Locate the cell with the specified text and output its [x, y] center coordinate. 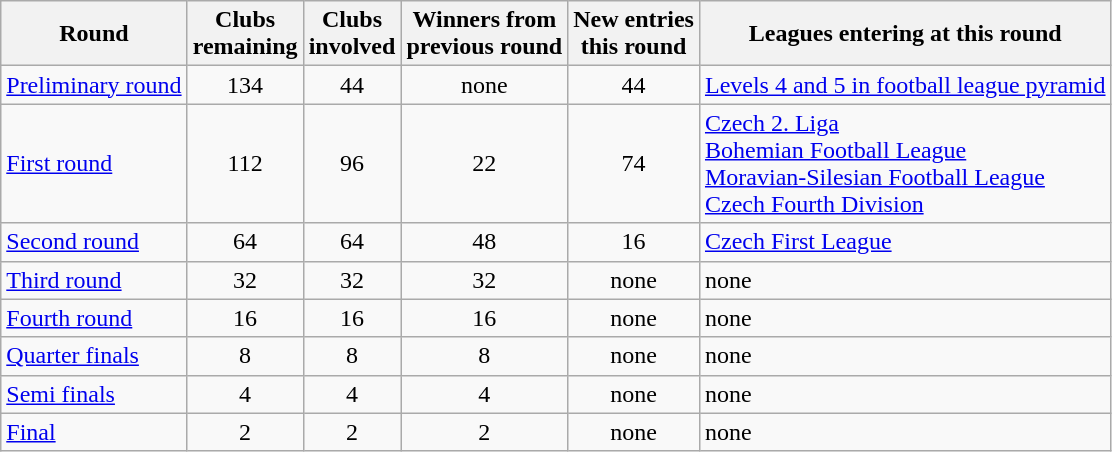
New entriesthis round [634, 34]
Fourth round [94, 318]
96 [352, 164]
Third round [94, 280]
Czech First League [905, 242]
Levels 4 and 5 in football league pyramid [905, 85]
Czech 2. LigaBohemian Football LeagueMoravian-Silesian Football LeagueCzech Fourth Division [905, 164]
Clubsremaining [245, 34]
22 [484, 164]
Clubsinvolved [352, 34]
Final [94, 432]
First round [94, 164]
Winners fromprevious round [484, 34]
134 [245, 85]
Leagues entering at this round [905, 34]
Quarter finals [94, 356]
48 [484, 242]
Preliminary round [94, 85]
74 [634, 164]
Round [94, 34]
Second round [94, 242]
112 [245, 164]
Semi finals [94, 394]
